Return the [X, Y] coordinate for the center point of the cell that contains the specified text.  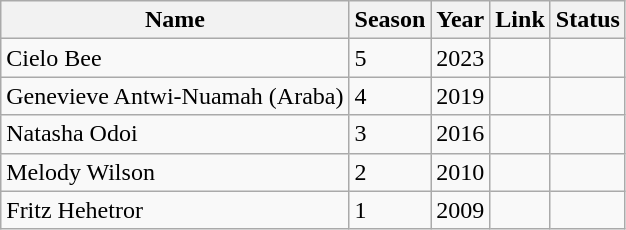
4 [390, 96]
Melody Wilson [175, 172]
Genevieve Antwi-Nuamah (Araba) [175, 96]
3 [390, 134]
2009 [460, 210]
2023 [460, 58]
Name [175, 20]
2019 [460, 96]
2010 [460, 172]
2 [390, 172]
5 [390, 58]
Natasha Odoi [175, 134]
Season [390, 20]
Year [460, 20]
Cielo Bee [175, 58]
Fritz Hehetror [175, 210]
Link [520, 20]
2016 [460, 134]
Status [588, 20]
1 [390, 210]
